Return [X, Y] of the center of cell containing provided text 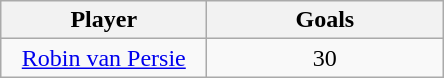
Robin van Persie [104, 58]
30 [325, 58]
Player [104, 20]
Goals [325, 20]
